Return the [x, y] coordinate for the center point of the cell that contains the specified text.  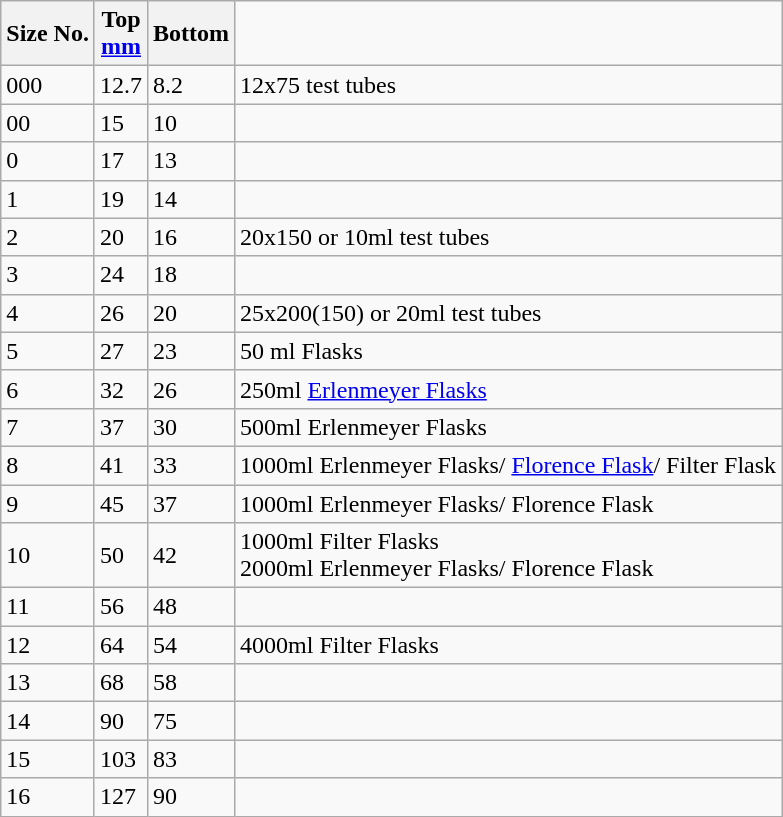
23 [192, 351]
25x200(150) or 20ml test tubes [508, 313]
50 ml Flasks [508, 351]
4000ml Filter Flasks [508, 645]
1 [48, 199]
12x75 test tubes [508, 85]
12 [48, 645]
1000ml Filter Flasks2000ml Erlenmeyer Flasks/ Florence Flask [508, 556]
41 [120, 465]
50 [120, 556]
8.2 [192, 85]
4 [48, 313]
45 [120, 503]
12.7 [120, 85]
500ml Erlenmeyer Flasks [508, 427]
75 [192, 721]
32 [120, 389]
54 [192, 645]
58 [192, 683]
30 [192, 427]
3 [48, 275]
27 [120, 351]
18 [192, 275]
0 [48, 161]
250ml Erlenmeyer Flasks [508, 389]
56 [120, 607]
8 [48, 465]
Size No. [48, 34]
127 [120, 797]
33 [192, 465]
103 [120, 759]
17 [120, 161]
20x150 or 10ml test tubes [508, 237]
2 [48, 237]
Bottom [192, 34]
9 [48, 503]
00 [48, 123]
68 [120, 683]
42 [192, 556]
83 [192, 759]
19 [120, 199]
7 [48, 427]
5 [48, 351]
24 [120, 275]
11 [48, 607]
Top mm [120, 34]
48 [192, 607]
1000ml Erlenmeyer Flasks/ Florence Flask/ Filter Flask [508, 465]
6 [48, 389]
64 [120, 645]
1000ml Erlenmeyer Flasks/ Florence Flask [508, 503]
000 [48, 85]
